Return the [x, y] coordinate for the center point of the cell that contains the specified text.  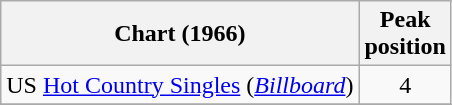
Peakposition [405, 34]
4 [405, 85]
US Hot Country Singles (Billboard) [180, 85]
Chart (1966) [180, 34]
